From the cell containing the given text, extract its center point as (X, Y) coordinate. 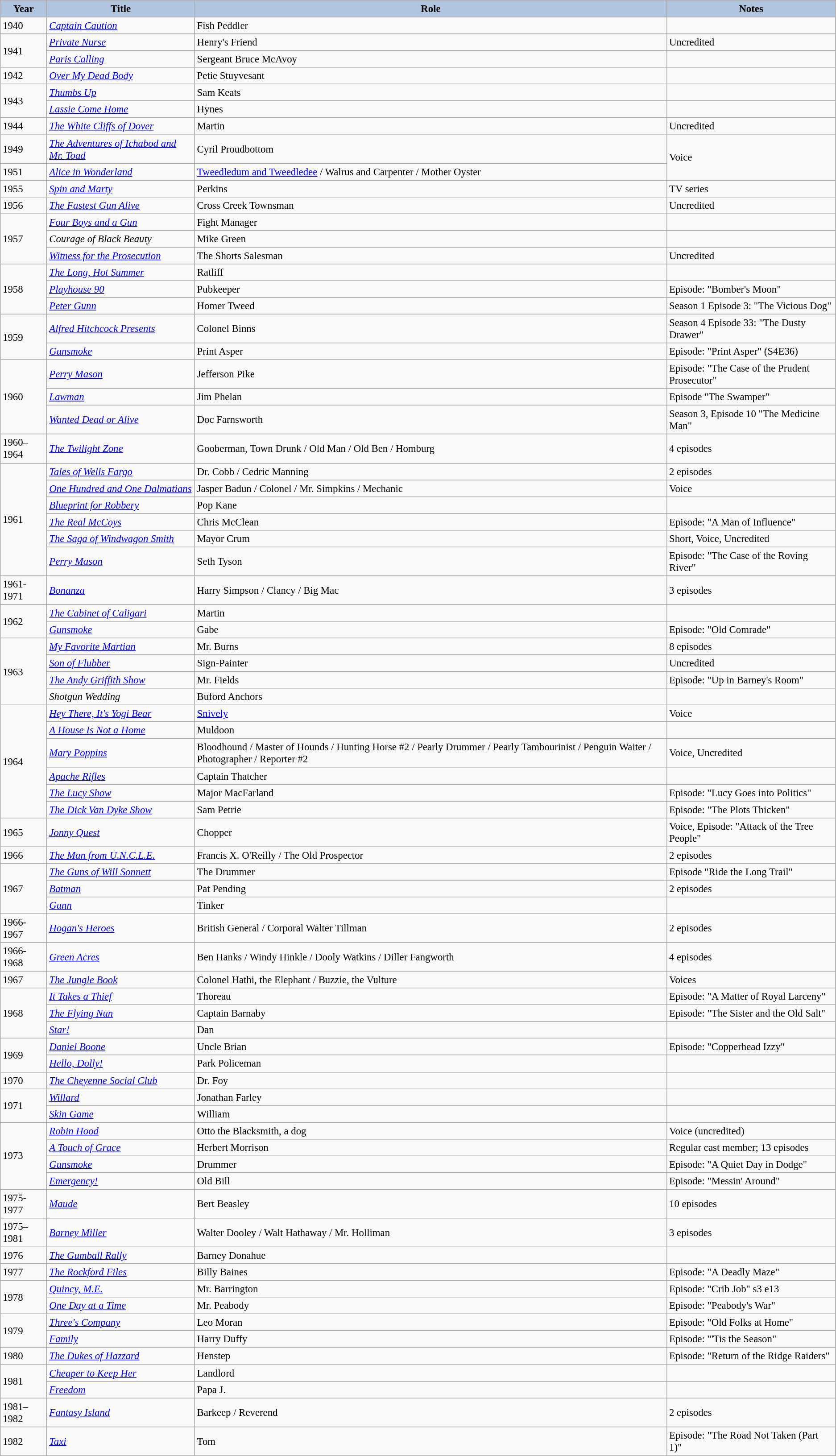
Star! (120, 1030)
Sign-Painter (430, 663)
Captain Thatcher (430, 776)
1960–1964 (24, 449)
Episode: "Old Comrade" (751, 630)
Thoreau (430, 997)
Barney Donahue (430, 1256)
Hynes (430, 109)
Short, Voice, Uncredited (751, 539)
Emergency! (120, 1181)
Mr. Fields (430, 680)
Henry's Friend (430, 42)
Captain Barnaby (430, 1013)
Leo Moran (430, 1323)
Barney Miller (120, 1233)
William (430, 1114)
The Cabinet of Caligari (120, 613)
Lawman (120, 397)
Dan (430, 1030)
Playhouse 90 (120, 289)
Bert Beasley (430, 1204)
Papa J. (430, 1390)
Muldoon (430, 730)
Homer Tweed (430, 306)
1961-1971 (24, 591)
Fish Peddler (430, 26)
Episode: "Lucy Goes into Politics" (751, 793)
Blueprint for Robbery (120, 505)
Snively (430, 714)
1944 (24, 126)
10 episodes (751, 1204)
Apache Rifles (120, 776)
Jonny Quest (120, 832)
Dr. Cobb / Cedric Manning (430, 472)
Voice (uncredited) (751, 1131)
Petie Stuyvesant (430, 76)
1962 (24, 621)
Episode: "A Deadly Maze" (751, 1272)
Henstep (430, 1356)
Chris McClean (430, 522)
1966-1967 (24, 928)
Captain Caution (120, 26)
Episode: "A Matter of Royal Larceny" (751, 997)
Season 3, Episode 10 "The Medicine Man" (751, 420)
Cyril Proudbottom (430, 149)
Voice, Uncredited (751, 753)
Episode "Ride the Long Trail" (751, 872)
Courage of Black Beauty (120, 239)
Hogan's Heroes (120, 928)
Tales of Wells Fargo (120, 472)
Episode: "The Sister and the Old Salt" (751, 1013)
Otto the Blacksmith, a dog (430, 1131)
Episode: "A Quiet Day in Dodge" (751, 1164)
Family (120, 1340)
Tweedledum and Tweedledee / Walrus and Carpenter / Mother Oyster (430, 172)
The Long, Hot Summer (120, 273)
Episode: "'Tis the Season" (751, 1340)
Tom (430, 1441)
It Takes a Thief (120, 997)
Alice in Wonderland (120, 172)
Dr. Foy (430, 1080)
Seth Tyson (430, 561)
Role (430, 9)
The Saga of Windwagon Smith (120, 539)
The Fastest Gun Alive (120, 205)
1955 (24, 189)
Tinker (430, 906)
Billy Baines (430, 1272)
Mayor Crum (430, 539)
The Andy Griffith Show (120, 680)
Colonel Hathi, the Elephant / Buzzie, the Vulture (430, 980)
The Drummer (430, 872)
The Shorts Salesman (430, 256)
Pubkeeper (430, 289)
1961 (24, 519)
1960 (24, 397)
Landlord (430, 1373)
1941 (24, 51)
Taxi (120, 1441)
1978 (24, 1297)
Episode: "Bomber's Moon" (751, 289)
Walter Dooley / Walt Hathaway / Mr. Holliman (430, 1233)
Son of Flubber (120, 663)
Peter Gunn (120, 306)
Jonathan Farley (430, 1097)
Gunn (120, 906)
1975-1977 (24, 1204)
The Twilight Zone (120, 449)
1979 (24, 1331)
1965 (24, 832)
Episode: "Old Folks at Home" (751, 1323)
Season 1 Episode 3: "The Vicious Dog" (751, 306)
Episode: "The Plots Thicken" (751, 810)
Over My Dead Body (120, 76)
1973 (24, 1156)
1951 (24, 172)
Robin Hood (120, 1131)
Wanted Dead or Alive (120, 420)
The Dick Van Dyke Show (120, 810)
Barkeep / Reverend (430, 1412)
The Gumball Rally (120, 1256)
Gabe (430, 630)
1971 (24, 1105)
Episode: "Up in Barney's Room" (751, 680)
Quincy, M.E. (120, 1289)
1980 (24, 1356)
Episode: "Return of the Ridge Raiders" (751, 1356)
Sam Keats (430, 93)
Lassie Come Home (120, 109)
1981–1982 (24, 1412)
Hello, Dolly! (120, 1064)
1975–1981 (24, 1233)
1966 (24, 855)
Episode: "The Case of the Roving River" (751, 561)
A Touch of Grace (120, 1148)
Fantasy Island (120, 1412)
The Rockford Files (120, 1272)
Witness for the Prosecution (120, 256)
1976 (24, 1256)
Notes (751, 9)
Episode: "The Case of the Prudent Prosecutor" (751, 375)
Bonanza (120, 591)
1968 (24, 1013)
Daniel Boone (120, 1047)
Private Nurse (120, 42)
One Day at a Time (120, 1306)
Episode: "Crib Job" s3 e13 (751, 1289)
Title (120, 9)
Episode: "Messin' Around" (751, 1181)
One Hundred and One Dalmatians (120, 488)
Jefferson Pike (430, 375)
1949 (24, 149)
Chopper (430, 832)
Cross Creek Townsman (430, 205)
1958 (24, 289)
Print Asper (430, 352)
The Flying Nun (120, 1013)
Episode: "The Road Not Taken (Part 1)" (751, 1441)
Thumbs Up (120, 93)
Harry Simpson / Clancy / Big Mac (430, 591)
Buford Anchors (430, 697)
Maude (120, 1204)
Paris Calling (120, 59)
Three's Company (120, 1323)
Skin Game (120, 1114)
Batman (120, 889)
Major MacFarland (430, 793)
1969 (24, 1055)
The White Cliffs of Dover (120, 126)
1963 (24, 672)
Regular cast member; 13 episodes (751, 1148)
8 episodes (751, 647)
Spin and Marty (120, 189)
Mike Green (430, 239)
Park Policeman (430, 1064)
Mr. Peabody (430, 1306)
Willard (120, 1097)
Episode: "Copperhead Izzy" (751, 1047)
Episode: "Print Asper" (S4E36) (751, 352)
Fight Manager (430, 222)
Drummer (430, 1164)
The Adventures of Ichabod and Mr. Toad (120, 149)
Voices (751, 980)
Four Boys and a Gun (120, 222)
Jim Phelan (430, 397)
The Dukes of Hazzard (120, 1356)
Mary Poppins (120, 753)
Season 4 Episode 33: "The Dusty Drawer" (751, 329)
My Favorite Martian (120, 647)
1982 (24, 1441)
The Lucy Show (120, 793)
Harry Duffy (430, 1340)
Bloodhound / Master of Hounds / Hunting Horse #2 / Pearly Drummer / Pearly Tambourinist / Penguin Waiter / Photographer / Reporter #2 (430, 753)
Mr. Barrington (430, 1289)
1959 (24, 337)
Old Bill (430, 1181)
Freedom (120, 1390)
The Jungle Book (120, 980)
Francis X. O'Reilly / The Old Prospector (430, 855)
1943 (24, 101)
1977 (24, 1272)
British General / Corporal Walter Tillman (430, 928)
1957 (24, 239)
Green Acres (120, 957)
Gooberman, Town Drunk / Old Man / Old Ben / Homburg (430, 449)
Ratliff (430, 273)
Mr. Burns (430, 647)
The Man from U.N.C.L.E. (120, 855)
1970 (24, 1080)
Pat Pending (430, 889)
1964 (24, 762)
Perkins (430, 189)
Episode "The Swamper" (751, 397)
Episode: "A Man of Influence" (751, 522)
1981 (24, 1381)
Uncle Brian (430, 1047)
Year (24, 9)
Alfred Hitchcock Presents (120, 329)
Pop Kane (430, 505)
A House Is Not a Home (120, 730)
Hey There, It's Yogi Bear (120, 714)
Ben Hanks / Windy Hinkle / Dooly Watkins / Diller Fangworth (430, 957)
Shotgun Wedding (120, 697)
Sergeant Bruce McAvoy (430, 59)
The Cheyenne Social Club (120, 1080)
Episode: "Peabody's War" (751, 1306)
Herbert Morrison (430, 1148)
Doc Farnsworth (430, 420)
The Guns of Will Sonnett (120, 872)
Jasper Badun / Colonel / Mr. Simpkins / Mechanic (430, 488)
1940 (24, 26)
The Real McCoys (120, 522)
Voice, Episode: "Attack of the Tree People" (751, 832)
1966-1968 (24, 957)
Cheaper to Keep Her (120, 1373)
1956 (24, 205)
TV series (751, 189)
Sam Petrie (430, 810)
Colonel Binns (430, 329)
1942 (24, 76)
